Pinpoint the cell where the given text exists, returning its [X, Y] midpoint coordinate. 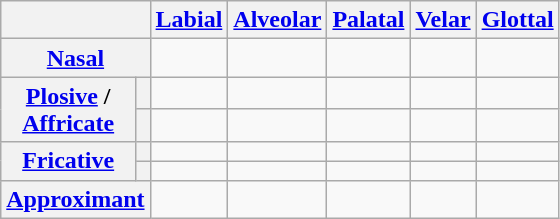
Nasal [76, 58]
Palatal [368, 20]
Labial [189, 20]
Plosive /Affricate [68, 110]
Alveolar [278, 20]
Glottal [518, 20]
Velar [443, 20]
Approximant [76, 199]
Fricative [68, 161]
